Identify which cell holds the provided text, then report its (x, y) central coordinate. 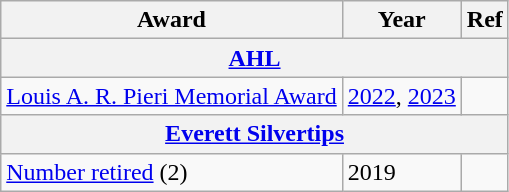
2022, 2023 (402, 96)
Ref (484, 20)
Year (402, 20)
Award (172, 20)
Louis A. R. Pieri Memorial Award (172, 96)
2019 (402, 172)
AHL (255, 58)
Everett Silvertips (255, 134)
Number retired (2) (172, 172)
